Determine the [x, y] coordinate at the center of the cell enclosing the given text.  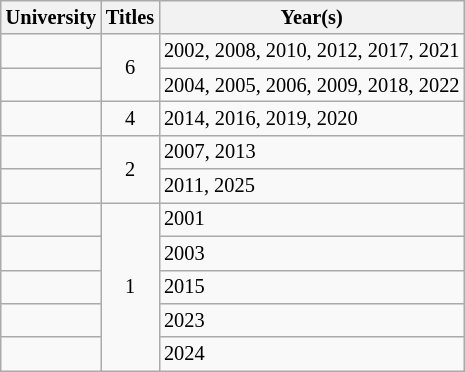
2004, 2005, 2006, 2009, 2018, 2022 [312, 85]
6 [130, 68]
University [51, 17]
2011, 2025 [312, 186]
Year(s) [312, 17]
2 [130, 168]
2015 [312, 287]
2023 [312, 320]
1 [130, 286]
2024 [312, 354]
2002, 2008, 2010, 2012, 2017, 2021 [312, 51]
4 [130, 118]
2007, 2013 [312, 152]
2003 [312, 253]
2001 [312, 219]
2014, 2016, 2019, 2020 [312, 118]
Titles [130, 17]
